Find where the given text appears and provide that cell's center as (X, Y) coordinate. 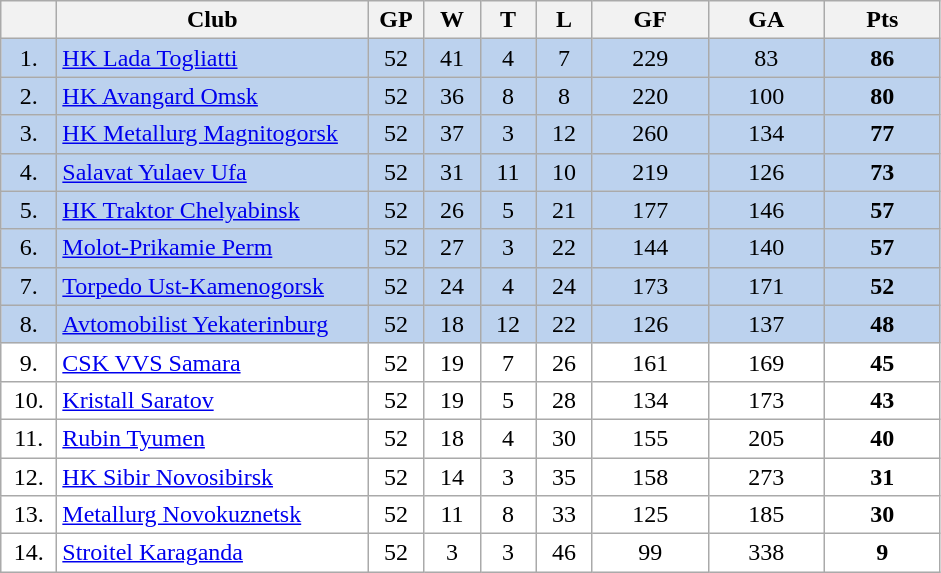
W (452, 20)
CSK VVS Samara (212, 362)
171 (766, 286)
35 (564, 477)
48 (882, 324)
46 (564, 553)
33 (564, 515)
Salavat Yulaev Ufa (212, 172)
169 (766, 362)
10 (564, 172)
Torpedo Ust-Kamenogorsk (212, 286)
Kristall Saratov (212, 400)
13. (29, 515)
14 (452, 477)
273 (766, 477)
12. (29, 477)
260 (650, 134)
40 (882, 438)
7. (29, 286)
80 (882, 96)
220 (650, 96)
GF (650, 20)
158 (650, 477)
2. (29, 96)
100 (766, 96)
Stroitel Karaganda (212, 553)
27 (452, 248)
HK Avangard Omsk (212, 96)
10. (29, 400)
Pts (882, 20)
43 (882, 400)
Avtomobilist Yekaterinburg (212, 324)
Rubin Tyumen (212, 438)
83 (766, 58)
Metallurg Novokuznetsk (212, 515)
161 (650, 362)
137 (766, 324)
6. (29, 248)
146 (766, 210)
144 (650, 248)
45 (882, 362)
338 (766, 553)
21 (564, 210)
99 (650, 553)
219 (650, 172)
86 (882, 58)
Molot-Prikamie Perm (212, 248)
140 (766, 248)
Club (212, 20)
HK Traktor Chelyabinsk (212, 210)
HK Lada Togliatti (212, 58)
37 (452, 134)
9. (29, 362)
9 (882, 553)
28 (564, 400)
41 (452, 58)
205 (766, 438)
185 (766, 515)
155 (650, 438)
GA (766, 20)
GP (396, 20)
1. (29, 58)
HK Metallurg Magnitogorsk (212, 134)
11. (29, 438)
8. (29, 324)
4. (29, 172)
125 (650, 515)
36 (452, 96)
L (564, 20)
73 (882, 172)
229 (650, 58)
3. (29, 134)
177 (650, 210)
5. (29, 210)
HK Sibir Novosibirsk (212, 477)
T (508, 20)
14. (29, 553)
77 (882, 134)
